Detect which cell encompasses the target text, then output its [X, Y] center coordinate. 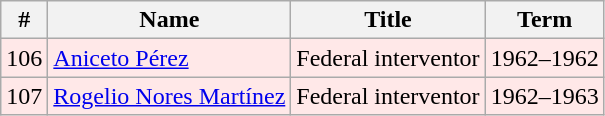
1962–1962 [544, 58]
Rogelio Nores Martínez [170, 96]
107 [24, 96]
Name [170, 20]
106 [24, 58]
# [24, 20]
Title [388, 20]
1962–1963 [544, 96]
Aniceto Pérez [170, 58]
Term [544, 20]
